Provide the (X, Y) coordinate of the cell's center where the given text is located.  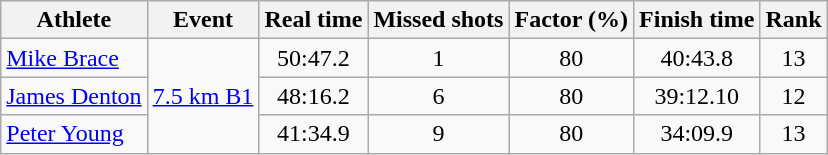
40:43.8 (697, 58)
34:09.9 (697, 134)
Missed shots (438, 20)
48:16.2 (314, 96)
Peter Young (74, 134)
James Denton (74, 96)
6 (438, 96)
39:12.10 (697, 96)
9 (438, 134)
Finish time (697, 20)
Mike Brace (74, 58)
Athlete (74, 20)
Rank (794, 20)
Event (203, 20)
Real time (314, 20)
1 (438, 58)
41:34.9 (314, 134)
12 (794, 96)
7.5 km B1 (203, 96)
50:47.2 (314, 58)
Factor (%) (572, 20)
